Identify which cell holds the provided text, then report its [x, y] central coordinate. 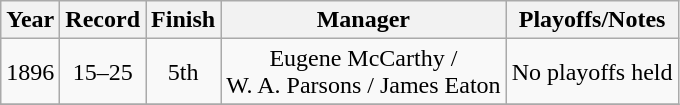
Finish [184, 20]
Manager [364, 20]
No playoffs held [592, 72]
15–25 [103, 72]
Year [30, 20]
5th [184, 72]
Playoffs/Notes [592, 20]
Record [103, 20]
1896 [30, 72]
Eugene McCarthy / W. A. Parsons / James Eaton [364, 72]
